Return [x, y] of the center of cell containing provided text 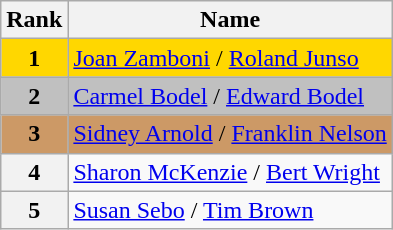
Sidney Arnold / Franklin Nelson [230, 134]
3 [34, 134]
Name [230, 20]
Sharon McKenzie / Bert Wright [230, 172]
5 [34, 210]
Rank [34, 20]
4 [34, 172]
1 [34, 58]
Susan Sebo / Tim Brown [230, 210]
2 [34, 96]
Carmel Bodel / Edward Bodel [230, 96]
Joan Zamboni / Roland Junso [230, 58]
